Find where the given text appears and provide that cell's center as (x, y) coordinate. 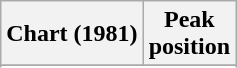
Peak position (189, 34)
Chart (1981) (72, 34)
